Output the [x, y] coordinate of the center of the cell containing the given text.  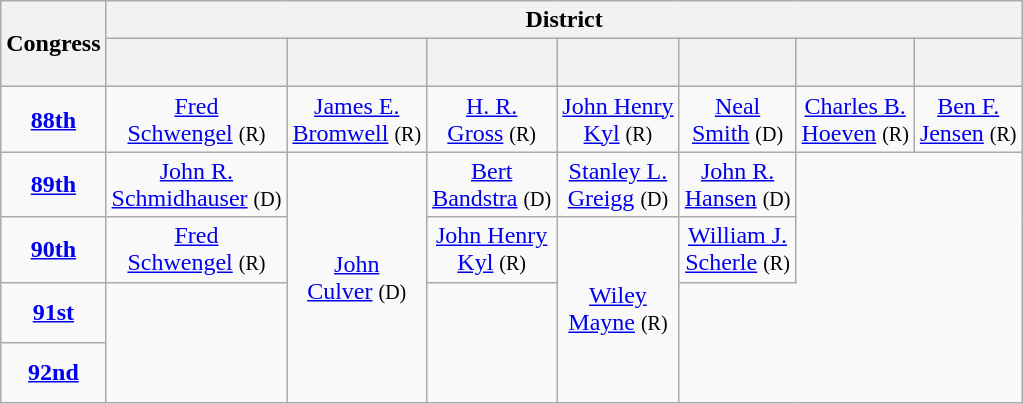
James E.Bromwell (R) [357, 120]
88th [54, 120]
Ben F.Jensen (R) [968, 120]
89th [54, 184]
Congress [54, 44]
91st [54, 312]
H. R.Gross (R) [492, 120]
John R.Schmidhauser (D) [196, 184]
District [564, 20]
JohnCulver (D) [357, 277]
90th [54, 250]
NealSmith (D) [738, 120]
Charles B.Hoeven (R) [855, 120]
Stanley L.Greigg (D) [618, 184]
William J.Scherle (R) [738, 250]
WileyMayne (R) [618, 310]
92nd [54, 372]
John R.Hansen (D) [738, 184]
BertBandstra (D) [492, 184]
